Search for the cell housing the specified text and yield its (X, Y) center coordinate. 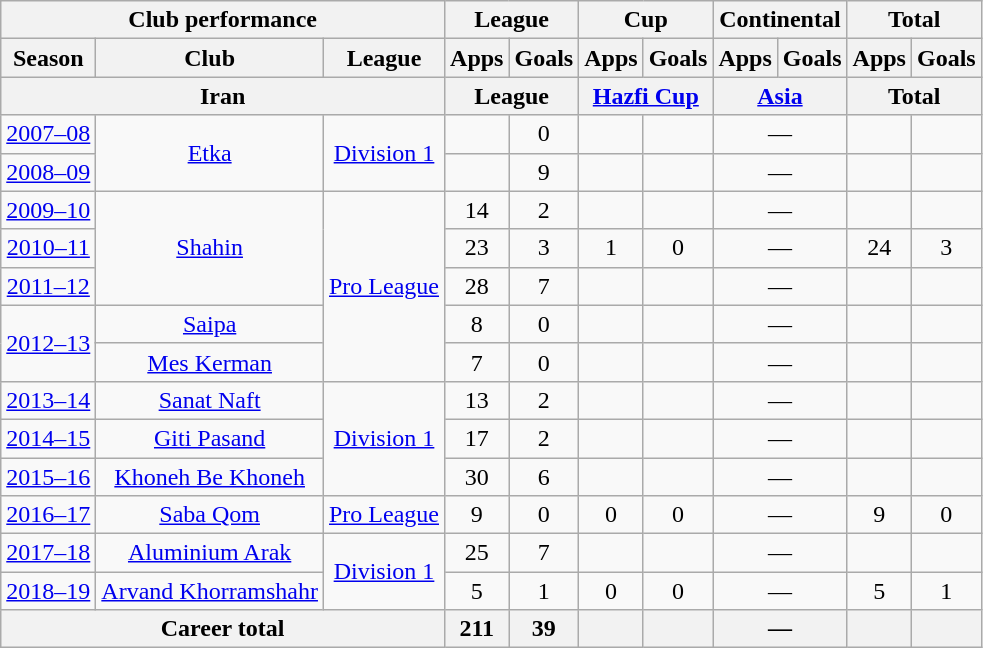
2010–11 (48, 248)
Mes Kerman (210, 362)
2012–13 (48, 343)
Aluminium Arak (210, 553)
2016–17 (48, 515)
2011–12 (48, 286)
Etka (210, 153)
Cup (646, 20)
13 (477, 400)
25 (477, 553)
2009–10 (48, 210)
Club (210, 58)
Shahin (210, 248)
Iran (223, 96)
6 (544, 477)
Giti Pasand (210, 438)
30 (477, 477)
Arvand Khorramshahr (210, 591)
8 (477, 324)
Khoneh Be Khoneh (210, 477)
28 (477, 286)
211 (477, 629)
Continental (780, 20)
2008–09 (48, 172)
Saipa (210, 324)
14 (477, 210)
24 (879, 248)
Season (48, 58)
2018–19 (48, 591)
23 (477, 248)
2017–18 (48, 553)
Club performance (223, 20)
Hazfi Cup (646, 96)
2013–14 (48, 400)
Saba Qom (210, 515)
2007–08 (48, 134)
Career total (223, 629)
2014–15 (48, 438)
Asia (780, 96)
39 (544, 629)
2015–16 (48, 477)
Sanat Naft (210, 400)
17 (477, 438)
